Search for the cell housing the specified text and yield its [x, y] center coordinate. 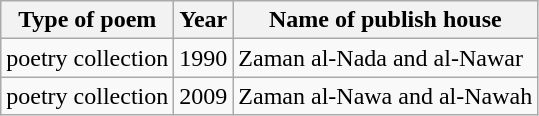
Zaman al-Nawa and al-Nawah [386, 96]
Zaman al-Nada and al-Nawar [386, 58]
Type of poem [88, 20]
2009 [204, 96]
1990 [204, 58]
Year [204, 20]
Name of publish house [386, 20]
